From the cell containing the given text, extract its center point as [x, y] coordinate. 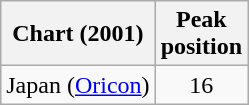
Peakposition [201, 34]
Japan (Oricon) [78, 85]
16 [201, 85]
Chart (2001) [78, 34]
